Return the [x, y] coordinate for the center point of the cell that contains the specified text.  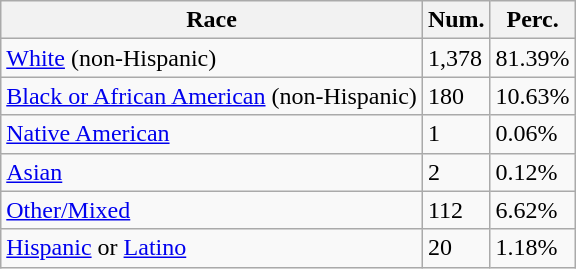
112 [456, 210]
2 [456, 172]
Other/Mixed [212, 210]
180 [456, 96]
1.18% [532, 248]
Num. [456, 20]
0.12% [532, 172]
Perc. [532, 20]
10.63% [532, 96]
Black or African American (non-Hispanic) [212, 96]
Asian [212, 172]
Native American [212, 134]
1 [456, 134]
6.62% [532, 210]
1,378 [456, 58]
White (non-Hispanic) [212, 58]
Race [212, 20]
20 [456, 248]
81.39% [532, 58]
0.06% [532, 134]
Hispanic or Latino [212, 248]
